Search for the cell housing the specified text and yield its (x, y) center coordinate. 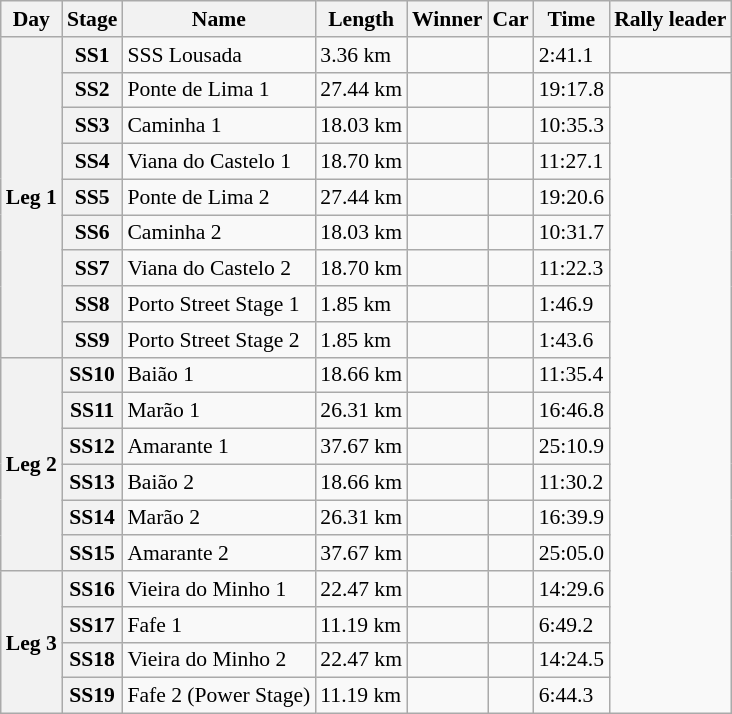
SS2 (92, 90)
6:49.2 (572, 625)
Length (361, 19)
11:35.4 (572, 375)
Marão 2 (218, 518)
Leg 1 (32, 198)
25:10.9 (572, 447)
14:29.6 (572, 589)
SS5 (92, 197)
SS19 (92, 696)
Amarante 1 (218, 447)
10:35.3 (572, 126)
SS1 (92, 55)
SS14 (92, 518)
Rally leader (670, 19)
Leg 3 (32, 642)
SS13 (92, 482)
19:20.6 (572, 197)
Leg 2 (32, 464)
SS9 (92, 340)
25:05.0 (572, 554)
Time (572, 19)
Day (32, 19)
SS10 (92, 375)
SS6 (92, 233)
Viana do Castelo 2 (218, 269)
SS12 (92, 447)
16:39.9 (572, 518)
Baião 2 (218, 482)
Porto Street Stage 2 (218, 340)
SS7 (92, 269)
SS15 (92, 554)
1:43.6 (572, 340)
Ponte de Lima 1 (218, 90)
SS11 (92, 411)
11:27.1 (572, 162)
SSS Lousada (218, 55)
SS3 (92, 126)
SS8 (92, 304)
11:30.2 (572, 482)
3.36 km (361, 55)
SS18 (92, 660)
Vieira do Minho 1 (218, 589)
2:41.1 (572, 55)
19:17.8 (572, 90)
Name (218, 19)
Car (511, 19)
Amarante 2 (218, 554)
16:46.8 (572, 411)
14:24.5 (572, 660)
Porto Street Stage 1 (218, 304)
Fafe 2 (Power Stage) (218, 696)
11:22.3 (572, 269)
10:31.7 (572, 233)
Caminha 1 (218, 126)
SS4 (92, 162)
Viana do Castelo 1 (218, 162)
SS16 (92, 589)
Vieira do Minho 2 (218, 660)
Fafe 1 (218, 625)
1:46.9 (572, 304)
Stage (92, 19)
Winner (448, 19)
Ponte de Lima 2 (218, 197)
Baião 1 (218, 375)
6:44.3 (572, 696)
Caminha 2 (218, 233)
Marão 1 (218, 411)
SS17 (92, 625)
